Find where the given text appears and provide that cell's center as [x, y] coordinate. 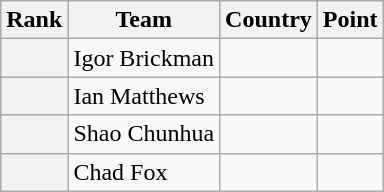
Point [350, 20]
Country [269, 20]
Chad Fox [144, 172]
Igor Brickman [144, 58]
Shao Chunhua [144, 134]
Rank [34, 20]
Team [144, 20]
Ian Matthews [144, 96]
